For the text-containing cell, return its midpoint in (x, y) coordinate format. 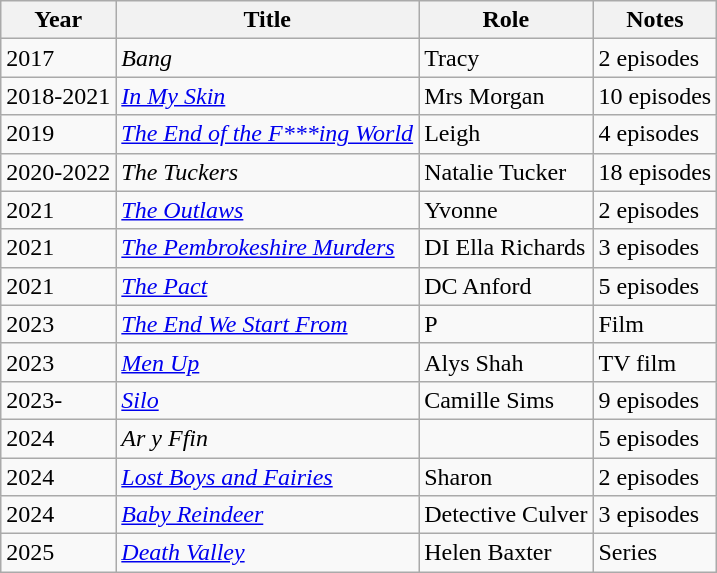
2023- (58, 400)
10 episodes (655, 96)
Death Valley (268, 553)
2025 (58, 553)
2019 (58, 134)
Role (506, 20)
Sharon (506, 477)
The Outlaws (268, 210)
Title (268, 20)
Lost Boys and Fairies (268, 477)
The Tuckers (268, 172)
9 episodes (655, 400)
Ar y Ffin (268, 438)
Alys Shah (506, 362)
Men Up (268, 362)
Notes (655, 20)
Detective Culver (506, 515)
Silo (268, 400)
Series (655, 553)
P (506, 324)
The Pact (268, 286)
2017 (58, 58)
The Pembrokeshire Murders (268, 248)
Year (58, 20)
DC Anford (506, 286)
Camille Sims (506, 400)
2020-2022 (58, 172)
2018-2021 (58, 96)
Helen Baxter (506, 553)
Mrs Morgan (506, 96)
Leigh (506, 134)
18 episodes (655, 172)
DI Ella Richards (506, 248)
Bang (268, 58)
Natalie Tucker (506, 172)
Film (655, 324)
4 episodes (655, 134)
Baby Reindeer (268, 515)
Yvonne (506, 210)
The End of the F***ing World (268, 134)
Tracy (506, 58)
TV film (655, 362)
The End We Start From (268, 324)
In My Skin (268, 96)
